Extract the [X, Y] coordinate from the center of the cell holding the provided text.  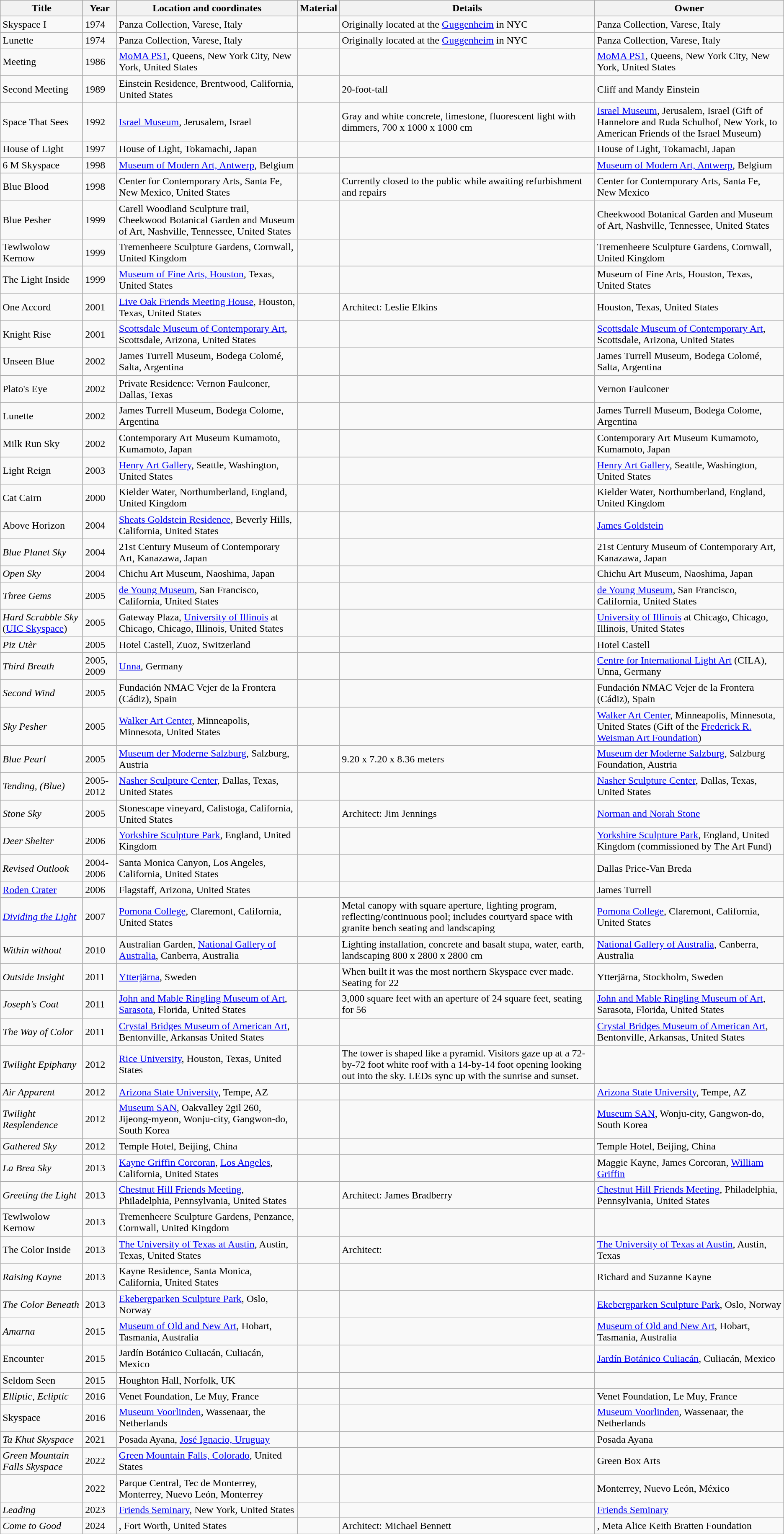
9.20 x 7.20 x 8.36 meters [467, 759]
Architect: Jim Jennings [467, 813]
Yorkshire Sculpture Park, England, United Kingdom [207, 841]
The University of Texas at Austin, Austin, Texas, United States [207, 1250]
Greeting the Light [42, 1196]
1989 [100, 89]
Architect: James Bradberry [467, 1196]
One Accord [42, 307]
, Fort Worth, United States [207, 1526]
20-foot-tall [467, 89]
Kayne Residence, Santa Monica, California, United States [207, 1277]
2003 [100, 471]
Rice University, Houston, Texas, United States [207, 1064]
Encounter [42, 1359]
University of Illinois at Chicago, Chicago, Illinois, United States [689, 622]
The Color Inside [42, 1250]
Museum SAN, Oakvalley 2gil 260, Jijeong-myeon, Wonju-city, Gangwon-do, South Korea [207, 1119]
Metal canopy with square aperture, lighting program, reflecting/continuous pool; includes courtyard space with granite bench seating and landscaping [467, 917]
2005, 2009 [100, 666]
Einstein Residence, Brentwood, California, United States [207, 89]
Museum der Moderne Salzburg, Salzburg Foundation, Austria [689, 759]
Israel Museum, Jerusalem, Israel (Gift of Hannelore and Ruda Schulhof, New York, to American Friends of the Israel Museum) [689, 122]
Second Wind [42, 693]
Houston, Texas, United States [689, 307]
Air Apparent [42, 1092]
2024 [100, 1526]
Stonescape vineyard, Calistoga, California, United States [207, 813]
Hotel Castell, Zuoz, Switzerland [207, 644]
6 M Skyspace [42, 165]
Skyspace [42, 1418]
Green Mountain Falls, Colorado, United States [207, 1461]
Ta Khut Skyspace [42, 1439]
Center for Contemporary Arts, Santa Fe, New Mexico, United States [207, 187]
Blue Pearl [42, 759]
Currently closed to the public while awaiting refurbishment and repairs [467, 187]
Meeting [42, 62]
Tending, (Blue) [42, 787]
Within without [42, 950]
Museum SAN, Wonju-city, Gangwon-do, South Korea [689, 1119]
Blue Pesher [42, 220]
3,000 square feet with an aperture of 24 square feet, seating for 56 [467, 1005]
Amarna [42, 1331]
Blue Blood [42, 187]
2005-2012 [100, 787]
Dallas Price-Van Breda [689, 868]
Come to Good [42, 1526]
When built it was the most northern Skyspace ever made. Seating for 22 [467, 977]
1997 [100, 149]
Milk Run Sky [42, 443]
Maggie Kayne, James Corcoran, William Griffin [689, 1168]
Richard and Suzanne Kayne [689, 1277]
Open Sky [42, 574]
Tremenheere Sculpture Gardens, Penzance, Cornwall, United Kingdom [207, 1222]
Houghton Hall, Norfolk, UK [207, 1380]
Friends Seminary, New York, United States [207, 1510]
Santa Monica Canyon, Los Angeles, California, United States [207, 868]
Raising Kayne [42, 1277]
Gray and white concrete, limestone, fluorescent light with dimmers, 700 x 1000 x 1000 cm [467, 122]
Twilight Resplendence [42, 1119]
1986 [100, 62]
Title [42, 8]
Gathered Sky [42, 1146]
, Meta Alice Keith Bratten Foundation [689, 1526]
Leading [42, 1510]
Flagstaff, Arizona, United States [207, 890]
The Light Inside [42, 280]
Three Gems [42, 596]
Gateway Plaza, University of Illinois at Chicago, Chicago, Illinois, United States [207, 622]
Museum der Moderne Salzburg, Salzburg, Austria [207, 759]
Green Mountain Falls Skyspace [42, 1461]
Live Oak Friends Meeting House, Houston, Texas, United States [207, 307]
Cat Cairn [42, 498]
National Gallery of Australia, Canberra, Australia [689, 950]
2010 [100, 950]
Blue Planet Sky [42, 552]
James Turrell [689, 890]
Owner [689, 8]
Dividing the Light [42, 917]
Australian Garden, National Gallery of Australia, Canberra, Australia [207, 950]
Yorkshire Sculpture Park, England, United Kingdom (commissioned by The Art Fund) [689, 841]
Unna, Germany [207, 666]
Monterrey, Nuevo León, México [689, 1488]
Plato's Eye [42, 389]
Walker Art Center, Minneapolis, Minnesota, United States [207, 726]
2023 [100, 1510]
Space That Sees [42, 122]
Stone Sky [42, 813]
Light Reign [42, 471]
Crystal Bridges Museum of American Art, Bentonville, Arkansas United States [207, 1031]
Hard Scrabble Sky (UIC Skyspace) [42, 622]
Hotel Castell [689, 644]
Ytterjärna, Sweden [207, 977]
Sheats Goldstein Residence, Beverly Hills, California, United States [207, 525]
Architect: Leslie Elkins [467, 307]
Parque Central, Tec de Monterrey, Monterrey, Nuevo León, Monterrey [207, 1488]
1992 [100, 122]
The Way of Color [42, 1031]
Private Residence: Vernon Faulconer, Dallas, Texas [207, 389]
Green Box Arts [689, 1461]
Cliff and Mandy Einstein [689, 89]
Posada Ayana, José Ignacio, Uruguay [207, 1439]
Center for Contemporary Arts, Santa Fe, New Mexico [689, 187]
Roden Crater [42, 890]
The Color Beneath [42, 1304]
Ytterjärna, Stockholm, Sweden [689, 977]
Joseph's Coat [42, 1005]
2000 [100, 498]
Carell Woodland Sculpture trail, Cheekwood Botanical Garden and Museum of Art, Nashville, Tennessee, United States [207, 220]
Seldom Seen [42, 1380]
Israel Museum, Jerusalem, Israel [207, 122]
Above Horizon [42, 525]
Details [467, 8]
Unseen Blue [42, 362]
Knight Rise [42, 334]
James Goldstein [689, 525]
Architect: Michael Bennett [467, 1526]
Second Meeting [42, 89]
Twilight Epiphany [42, 1064]
Material [318, 8]
Third Breath [42, 666]
Deer Shelter [42, 841]
2007 [100, 917]
Year [100, 8]
Crystal Bridges Museum of American Art, Bentonville, Arkansas, United States [689, 1031]
Norman and Norah Stone [689, 813]
Walker Art Center, Minneapolis, Minnesota, United States (Gift of the Frederick R. Weisman Art Foundation) [689, 726]
Centre for International Light Art (CILA), Unna, Germany [689, 666]
Outside Insight [42, 977]
Elliptic, Ecliptic [42, 1396]
House of Light [42, 149]
Architect: [467, 1250]
The University of Texas at Austin, Austin, Texas [689, 1250]
Posada Ayana [689, 1439]
Lighting installation, concrete and basalt stupa, water, earth, landscaping 800 x 2800 x 2800 cm [467, 950]
Friends Seminary [689, 1510]
Cheekwood Botanical Garden and Museum of Art, Nashville, Tennessee, United States [689, 220]
Location and coordinates [207, 8]
Vernon Faulconer [689, 389]
2004-2006 [100, 868]
Skyspace I [42, 24]
Revised Outlook [42, 868]
La Brea Sky [42, 1168]
Piz Utèr [42, 644]
2021 [100, 1439]
Kayne Griffin Corcoran, Los Angeles, California, United States [207, 1168]
Sky Pesher [42, 726]
